Capture the cell that displays the provided text and extract its [X, Y] central coordinate. 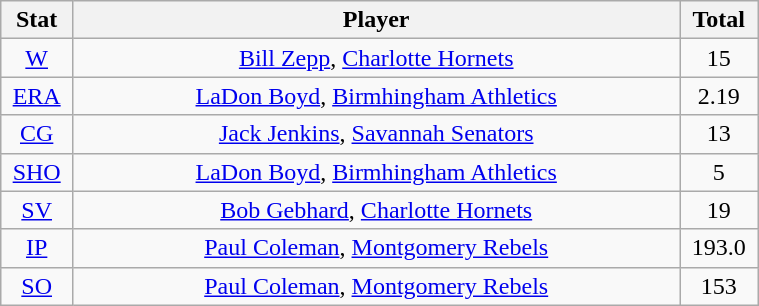
Bob Gebhard, Charlotte Hornets [376, 210]
Stat [37, 20]
Total [719, 20]
19 [719, 210]
Bill Zepp, Charlotte Hornets [376, 58]
SHO [37, 172]
Player [376, 20]
ERA [37, 96]
193.0 [719, 248]
IP [37, 248]
W [37, 58]
5 [719, 172]
2.19 [719, 96]
13 [719, 134]
SO [37, 286]
15 [719, 58]
CG [37, 134]
Jack Jenkins, Savannah Senators [376, 134]
153 [719, 286]
SV [37, 210]
